Identify which cell holds the provided text, then report its (x, y) central coordinate. 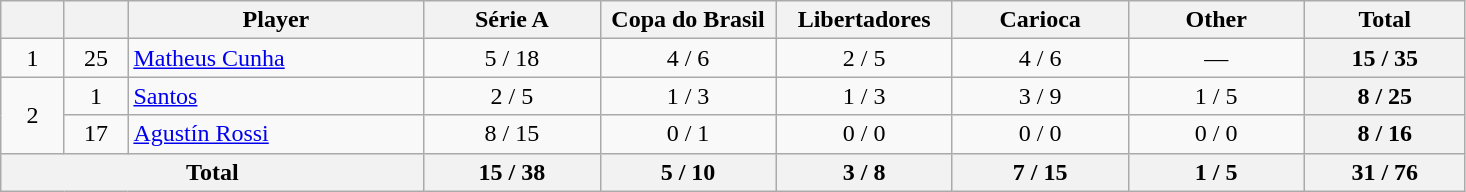
2 (33, 115)
15 / 35 (1384, 58)
15 / 38 (512, 172)
31 / 76 (1384, 172)
Série A (512, 20)
Matheus Cunha (276, 58)
17 (96, 134)
5 / 18 (512, 58)
3 / 9 (1040, 96)
8 / 25 (1384, 96)
Copa do Brasil (688, 20)
5 / 10 (688, 172)
Carioca (1040, 20)
25 (96, 58)
8 / 16 (1384, 134)
0 / 1 (688, 134)
Agustín Rossi (276, 134)
Player (276, 20)
Other (1216, 20)
3 / 8 (864, 172)
7 / 15 (1040, 172)
Santos (276, 96)
Libertadores (864, 20)
— (1216, 58)
8 / 15 (512, 134)
